Determine the [X, Y] coordinate at the center of the cell enclosing the given text.  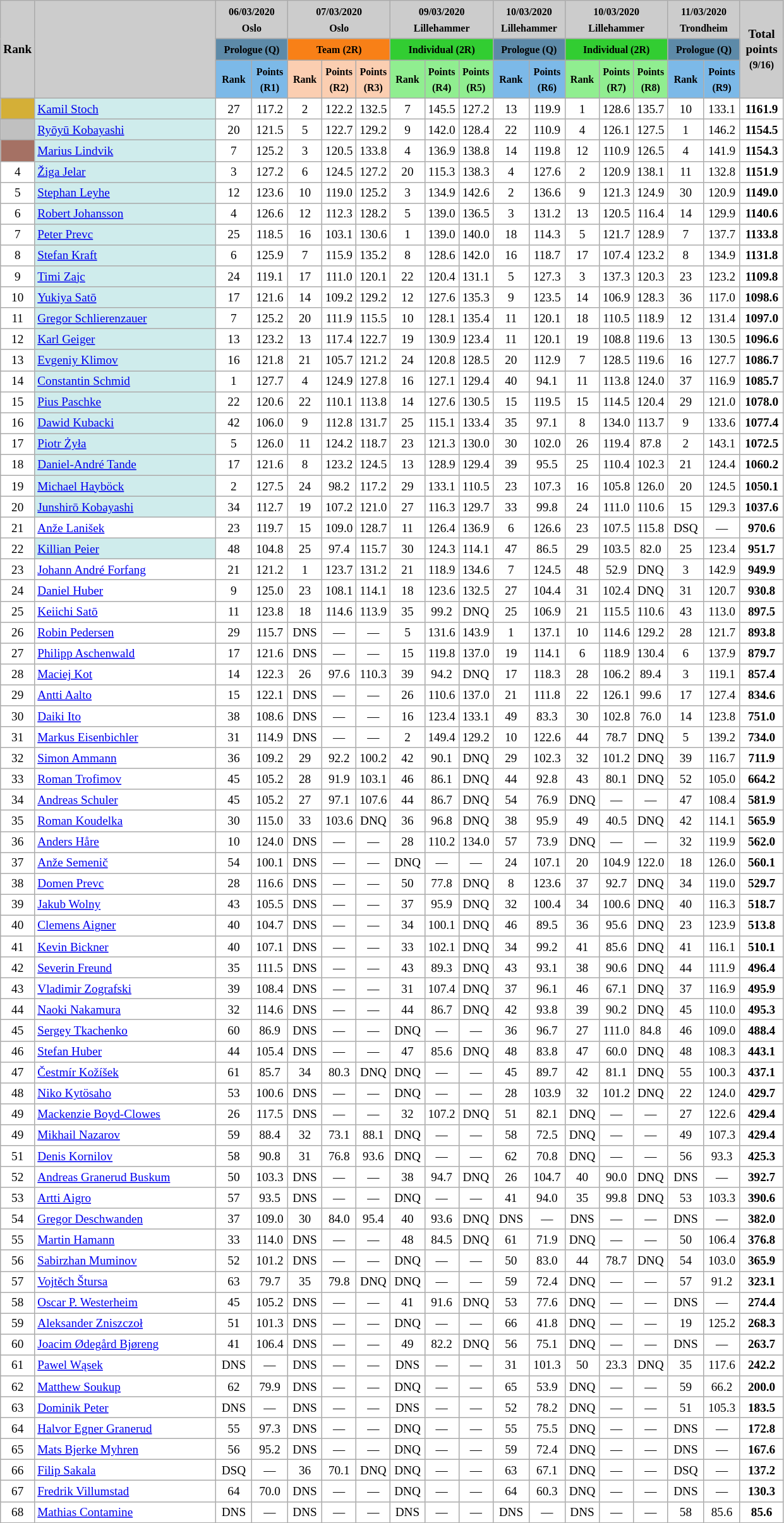
105.4 [269, 1052]
105.8 [617, 485]
1050.1 [762, 485]
76.9 [547, 800]
172.8 [762, 1428]
07/03/2020Oslo [339, 20]
1098.6 [762, 297]
Andreas Schuler [125, 800]
664.2 [762, 779]
130.0 [476, 444]
Domen Prevc [125, 883]
200.0 [762, 1386]
562.0 [762, 842]
131.6 [442, 632]
102.8 [617, 717]
108.3 [721, 1052]
Pius Paschke [125, 402]
115.1 [442, 423]
97.4 [339, 549]
104.4 [547, 590]
125.0 [269, 590]
Joacim Ødegård Bjøreng [125, 1345]
951.7 [762, 549]
560.1 [762, 863]
117.5 [269, 1113]
79.7 [269, 1282]
138.3 [476, 172]
96.1 [547, 988]
495.9 [762, 988]
Filip Sakala [125, 1470]
82.2 [442, 1345]
134.6 [476, 570]
Points(R8) [651, 79]
112.9 [547, 360]
129.7 [476, 507]
112.7 [269, 507]
242.2 [762, 1365]
23.3 [617, 1365]
Vladimir Zografski [125, 988]
120.7 [721, 590]
130.6 [373, 234]
949.9 [762, 570]
Michael Hayböck [125, 485]
93.3 [721, 1155]
93.1 [547, 967]
110.1 [339, 402]
88.1 [373, 1135]
105.0 [721, 779]
97.6 [339, 674]
183.5 [762, 1407]
135.4 [476, 319]
122.1 [269, 695]
126.5 [651, 150]
Oscar P. Westerheim [125, 1302]
Markus Eisenbichler [125, 737]
128.1 [442, 319]
103.9 [547, 1093]
137.3 [617, 277]
121.8 [269, 360]
Ryōyū Kobayashi [125, 130]
897.5 [762, 612]
Naoki Nakamura [125, 1010]
119.7 [269, 527]
104.9 [617, 863]
100.3 [721, 1072]
79.8 [339, 1282]
105.5 [269, 905]
114.5 [617, 402]
90.0 [617, 1177]
95.2 [269, 1448]
392.7 [762, 1177]
495.3 [762, 1010]
Roman Trofimov [125, 779]
93.5 [269, 1198]
128.2 [373, 214]
53.9 [547, 1386]
930.8 [762, 590]
138.1 [651, 172]
834.6 [762, 695]
Aleksander Zniszczoł [125, 1323]
120.8 [442, 360]
893.8 [762, 632]
1060.2 [762, 465]
88.4 [269, 1135]
60.0 [617, 1052]
Severin Freund [125, 967]
113.0 [721, 612]
139.2 [721, 737]
Philipp Aschenwald [125, 653]
113.7 [651, 423]
111.8 [547, 695]
118.3 [547, 674]
127.8 [373, 380]
112.8 [339, 423]
Robert Johansson [125, 214]
130.3 [762, 1491]
Niko Kytösaho [125, 1093]
80.1 [617, 779]
Roman Koudelka [125, 820]
115.8 [651, 527]
133.8 [373, 150]
123.7 [339, 570]
263.7 [762, 1345]
Evgeniy Klimov [125, 360]
Mikhail Nazarov [125, 1135]
40.5 [617, 820]
86.5 [547, 549]
143.9 [476, 632]
131.7 [373, 423]
513.8 [762, 925]
94.2 [442, 674]
09/03/2020Lillehammer [442, 20]
108.6 [269, 717]
146.2 [721, 130]
81.1 [617, 1072]
117.4 [339, 339]
Daniel-André Tande [125, 465]
Constantin Schmid [125, 380]
Points(R3) [373, 79]
90.1 [442, 758]
70.0 [269, 1491]
443.1 [762, 1052]
136.6 [547, 192]
120.3 [651, 277]
105.3 [721, 1407]
Daniel Huber [125, 590]
1077.4 [762, 423]
Points(R6) [547, 79]
Points(R9) [721, 79]
93.8 [547, 1010]
115.3 [442, 172]
68 [18, 1512]
119.4 [617, 444]
95.5 [547, 465]
Points(R5) [476, 79]
142.6 [476, 192]
83.3 [547, 717]
114.9 [269, 737]
103.5 [617, 549]
1161.9 [762, 109]
Artti Aigro [125, 1198]
751.0 [762, 717]
52.9 [617, 570]
89.4 [651, 674]
1086.7 [762, 360]
85.7 [269, 1072]
Stefan Kraft [125, 255]
133.4 [476, 423]
Anže Semenič [125, 863]
Antti Aalto [125, 695]
1154.5 [762, 130]
102.0 [547, 444]
140.0 [476, 234]
113.9 [373, 612]
274.4 [762, 1302]
92.7 [617, 883]
112.3 [339, 214]
123.5 [547, 297]
Žiga Jelar [125, 172]
Team (2R) [339, 49]
Martin Hamann [125, 1240]
66.2 [721, 1386]
115.9 [339, 255]
76.0 [651, 717]
Totalpoints(9/16) [762, 49]
100.4 [547, 905]
1140.6 [762, 214]
529.7 [762, 883]
103.6 [339, 820]
Anders Håre [125, 842]
Halvor Egner Granerud [125, 1428]
124.2 [339, 444]
106.0 [269, 423]
122.3 [269, 674]
734.0 [762, 737]
Kamil Stoch [125, 109]
91.9 [339, 779]
111.5 [269, 967]
1096.6 [762, 339]
Keiichi Satō [125, 612]
76.8 [339, 1155]
91.6 [442, 1302]
Vojtěch Štursa [125, 1282]
1133.8 [762, 234]
11/03/2020Trondheim [704, 20]
116.1 [721, 947]
70.1 [339, 1470]
06/03/2020Oslo [251, 20]
429.7 [762, 1093]
121.5 [269, 130]
488.4 [762, 1030]
Matthew Soukup [125, 1386]
137.1 [547, 632]
83.0 [547, 1260]
365.9 [762, 1260]
116.7 [721, 758]
124.3 [442, 549]
133.6 [721, 423]
Points(R4) [442, 79]
95.4 [373, 1218]
130.9 [442, 339]
Karl Geiger [125, 339]
87.8 [651, 444]
128.7 [373, 527]
75.1 [547, 1345]
41.8 [547, 1323]
127.4 [721, 695]
72.5 [547, 1135]
119.5 [547, 402]
114.3 [547, 234]
376.8 [762, 1240]
84.0 [339, 1218]
268.3 [762, 1323]
70.8 [547, 1155]
73.9 [547, 842]
86.9 [269, 1030]
Stephan Leyhe [125, 192]
117.6 [721, 1365]
857.4 [762, 674]
Anže Lanišek [125, 527]
145.5 [442, 109]
1097.0 [762, 319]
Daiki Ito [125, 717]
60.3 [547, 1491]
Maciej Kot [125, 674]
Stefan Huber [125, 1052]
Marius Lindvik [125, 150]
Points(R7) [617, 79]
138.8 [476, 150]
135.2 [373, 255]
89.7 [547, 1072]
117.0 [721, 297]
102.4 [617, 590]
124.4 [721, 465]
135.3 [476, 297]
Pawel Wąsek [125, 1365]
92.2 [339, 758]
90.2 [617, 1010]
137.9 [721, 653]
104.8 [269, 549]
143.1 [721, 444]
Kevin Bickner [125, 947]
130.4 [651, 653]
425.3 [762, 1155]
Jakub Wolny [125, 905]
107.5 [617, 527]
84.5 [442, 1240]
135.7 [651, 109]
127.1 [442, 380]
1037.6 [762, 507]
94.0 [547, 1198]
131.1 [476, 277]
Fredrik Villumstad [125, 1491]
128.3 [651, 297]
323.1 [762, 1282]
Gregor Deschwanden [125, 1218]
437.1 [762, 1072]
Mats Bjerke Myhren [125, 1448]
137.7 [721, 234]
1085.7 [762, 380]
110.4 [617, 465]
Simon Ammann [125, 758]
132.8 [721, 172]
Points(R2) [339, 79]
382.0 [762, 1218]
390.6 [762, 1198]
Junshirō Kobayashi [125, 507]
95.6 [617, 925]
Piotr Żyła [125, 444]
126.4 [442, 527]
Mathias Contamine [125, 1512]
127.3 [547, 277]
78.2 [547, 1407]
Dominik Peter [125, 1407]
106.2 [617, 674]
1151.9 [762, 172]
1072.5 [762, 444]
Gregor Schlierenzauer [125, 319]
82.0 [651, 549]
98.2 [339, 485]
110.3 [373, 674]
129.3 [721, 507]
116.6 [269, 883]
77.8 [442, 883]
122.0 [651, 863]
114.0 [269, 1240]
1149.0 [762, 192]
167.6 [762, 1448]
91.2 [721, 1282]
120.6 [269, 402]
105.7 [339, 360]
129.9 [721, 214]
Andreas Granerud Buskum [125, 1177]
102.1 [442, 947]
1154.3 [762, 150]
Sergey Tkachenko [125, 1030]
Mackenzie Boyd-Clowes [125, 1113]
136.5 [476, 214]
73.1 [339, 1135]
103.0 [721, 1260]
711.9 [762, 758]
131.4 [721, 319]
879.7 [762, 653]
90.6 [617, 967]
Clemens Aigner [125, 925]
96.8 [442, 820]
123.9 [721, 925]
142.9 [721, 570]
Peter Prevc [125, 234]
Dawid Kubacki [125, 423]
510.1 [762, 947]
518.7 [762, 905]
97.3 [269, 1428]
110.2 [442, 842]
100.2 [373, 758]
122.2 [339, 109]
80.3 [339, 1072]
116.4 [651, 214]
Čestmír Kožíšek [125, 1072]
77.6 [547, 1302]
Yukiya Satō [125, 297]
970.6 [762, 527]
1131.8 [762, 255]
107.6 [373, 800]
108.1 [339, 590]
89.5 [547, 925]
90.8 [269, 1155]
125.9 [269, 255]
Points(R1) [269, 79]
86.1 [442, 779]
82.1 [547, 1113]
94.1 [547, 380]
149.4 [442, 737]
67 [18, 1491]
1109.8 [762, 277]
Robin Pedersen [125, 632]
115.0 [269, 820]
84.8 [651, 1030]
581.9 [762, 800]
83.8 [547, 1052]
110.0 [721, 1010]
99.6 [651, 695]
89.3 [442, 967]
Johann André Forfang [125, 570]
1078.0 [762, 402]
75.5 [547, 1428]
128.4 [476, 130]
Timi Zajc [125, 277]
Killian Peier [125, 549]
96.7 [547, 1030]
92.8 [547, 779]
108.8 [617, 339]
Denis Kornilov [125, 1155]
565.9 [762, 820]
496.4 [762, 967]
141.9 [721, 150]
79.9 [269, 1386]
71.9 [547, 1240]
94.7 [442, 1177]
Sabirzhan Muminov [125, 1260]
137.2 [762, 1470]
118.5 [269, 234]
